Extract the (x, y) coordinate from the center of the cell holding the provided text.  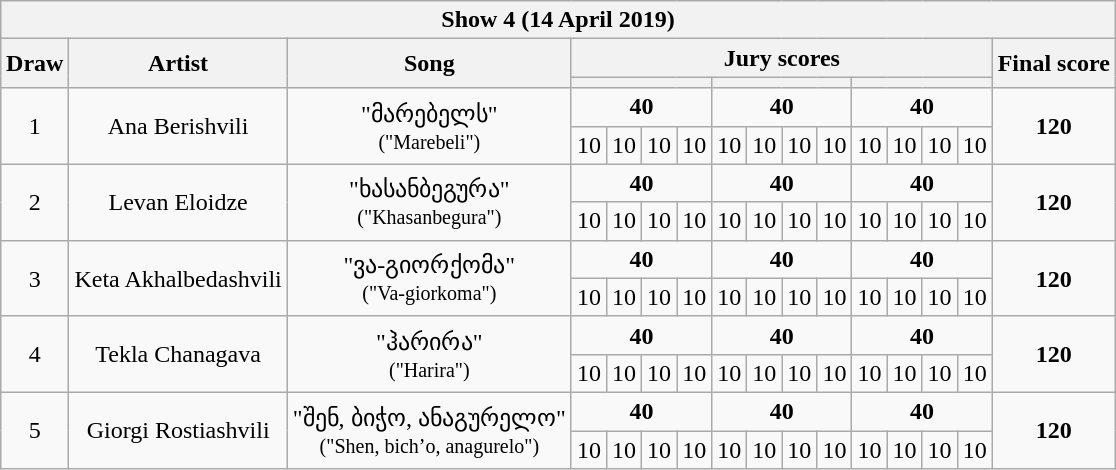
"ვა-გიორქომა"("Va-giorkoma") (429, 278)
Ana Berishvili (178, 126)
Tekla Chanagava (178, 354)
1 (35, 126)
Levan Eloidze (178, 202)
Final score (1054, 64)
Draw (35, 64)
"ჰარირა"("Harira") (429, 354)
"მარებელს"("Marebeli") (429, 126)
"ხასანბეგურა"("Khasanbegura") (429, 202)
3 (35, 278)
Show 4 (14 April 2019) (558, 20)
4 (35, 354)
Giorgi Rostiashvili (178, 430)
2 (35, 202)
Artist (178, 64)
Keta Akhalbedashvili (178, 278)
5 (35, 430)
"შენ, ბიჭო, ანაგურელო"("Shen, bich’o, anagurelo") (429, 430)
Song (429, 64)
Jury scores (782, 58)
